Locate the cell with the specified text and output its (x, y) center coordinate. 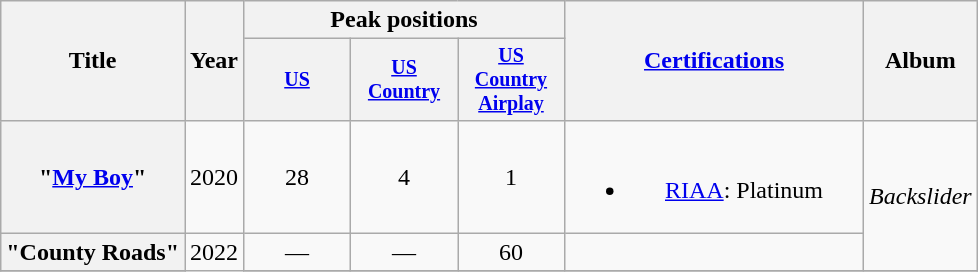
Year (214, 61)
4 (404, 176)
Title (93, 61)
Album (921, 61)
US (298, 80)
28 (298, 176)
"My Boy" (93, 176)
2022 (214, 252)
60 (512, 252)
2020 (214, 176)
USCountry (404, 80)
"County Roads" (93, 252)
Peak positions (404, 20)
1 (512, 176)
USCountryAirplay (512, 80)
RIAA: Platinum (714, 176)
Backslider (921, 196)
Certifications (714, 61)
